Return [X, Y] of the center of cell containing provided text 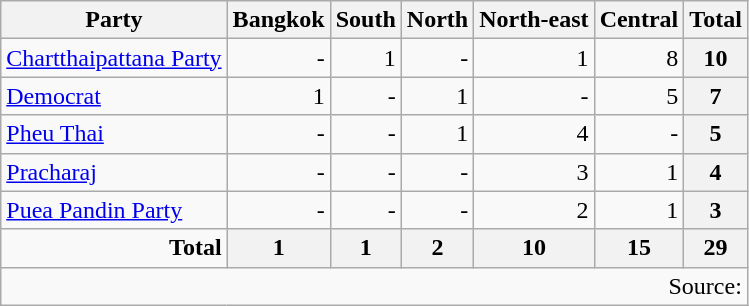
Democrat [114, 96]
Chartthaipattana Party [114, 58]
North [437, 20]
Pheu Thai [114, 134]
7 [716, 96]
Party [114, 20]
Bangkok [278, 20]
Central [639, 20]
15 [639, 248]
Pracharaj [114, 172]
29 [716, 248]
South [366, 20]
Source: [374, 286]
North-east [534, 20]
Puea Pandin Party [114, 210]
8 [639, 58]
